Extract the [x, y] coordinate from the center of the cell holding the provided text.  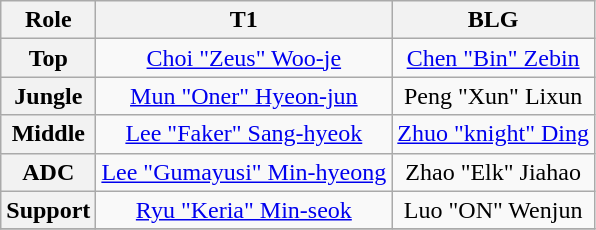
Zhuo "knight" Ding [494, 134]
Peng "Xun" Lixun [494, 96]
Chen "Bin" Zebin [494, 58]
Middle [48, 134]
ADC [48, 172]
Lee "Faker" Sang-hyeok [244, 134]
Support [48, 210]
Top [48, 58]
Lee "Gumayusi" Min-hyeong [244, 172]
BLG [494, 20]
Zhao "Elk" Jiahao [494, 172]
T1 [244, 20]
Ryu "Keria" Min-seok [244, 210]
Luo "ON" Wenjun [494, 210]
Choi "Zeus" Woo-je [244, 58]
Mun "Oner" Hyeon-jun [244, 96]
Role [48, 20]
Jungle [48, 96]
